Locate the cell with the specified text and output its (x, y) center coordinate. 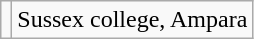
Sussex college, Ampara (132, 20)
